Output the (X, Y) coordinate of the center of the cell containing the given text.  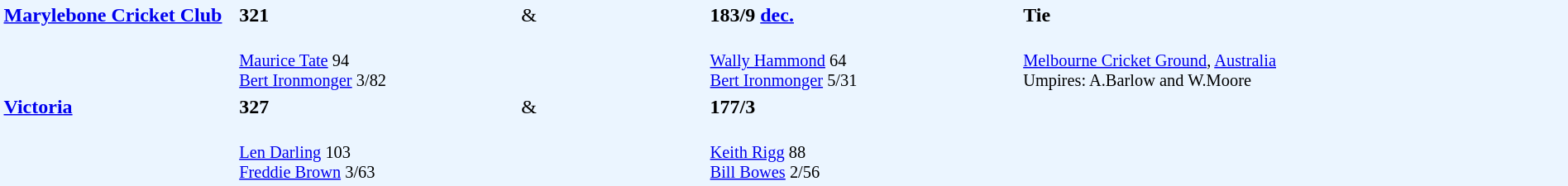
327 (378, 107)
Len Darling 103 Freddie Brown 3/63 (378, 152)
Melbourne Cricket Ground, Australia Umpires: A.Barlow and W.Moore (1293, 107)
Marylebone Cricket Club (119, 47)
Keith Rigg 88 Bill Bowes 2/56 (864, 152)
Victoria (119, 139)
183/9 dec. (864, 15)
177/3 (864, 107)
321 (378, 15)
Wally Hammond 64 Bert Ironmonger 5/31 (864, 61)
Maurice Tate 94 Bert Ironmonger 3/82 (378, 61)
Tie (1293, 15)
